Provide the [X, Y] coordinate of the cell's center where the given text is located.  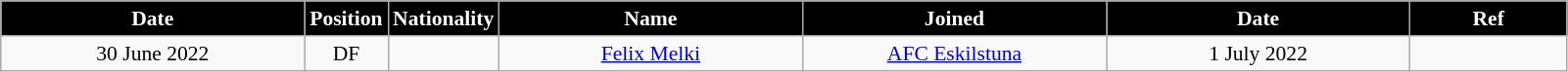
AFC Eskilstuna [954, 54]
Felix Melki [650, 54]
Name [650, 18]
DF [347, 54]
1 July 2022 [1259, 54]
Ref [1489, 18]
30 June 2022 [153, 54]
Nationality [443, 18]
Joined [954, 18]
Position [347, 18]
